Determine the [x, y] coordinate at the center of the cell enclosing the given text.  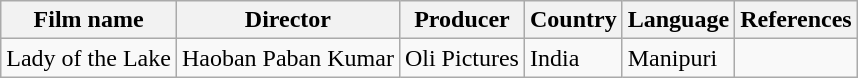
Producer [462, 20]
Haoban Paban Kumar [288, 58]
Language [678, 20]
Manipuri [678, 58]
Oli Pictures [462, 58]
References [796, 20]
Lady of the Lake [89, 58]
Director [288, 20]
Film name [89, 20]
India [573, 58]
Country [573, 20]
